Output the (x, y) coordinate of the center of the cell containing the given text.  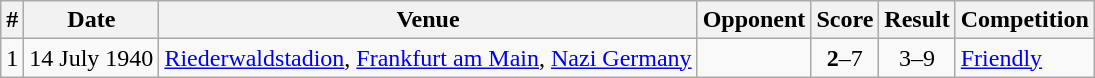
Riederwaldstadion, Frankfurt am Main, Nazi Germany (428, 58)
3–9 (917, 58)
Result (917, 20)
Score (845, 20)
Opponent (754, 20)
Friendly (1024, 58)
# (12, 20)
2–7 (845, 58)
Competition (1024, 20)
Date (92, 20)
Venue (428, 20)
14 July 1940 (92, 58)
1 (12, 58)
